Output the (x, y) coordinate of the center of the cell containing the given text.  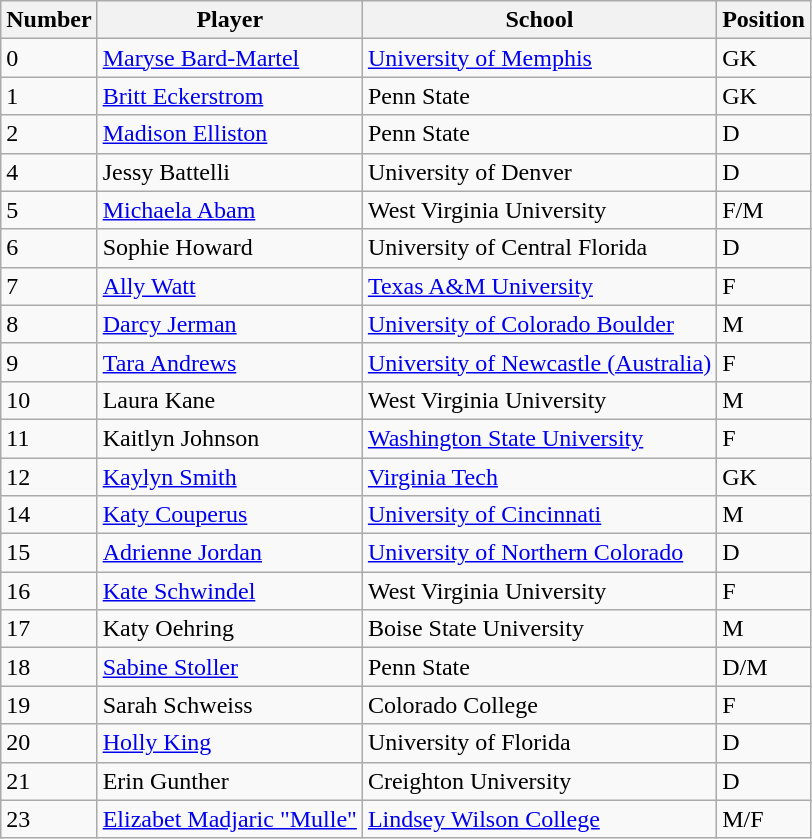
12 (49, 477)
University of Cincinnati (539, 515)
Player (230, 20)
School (539, 20)
Tara Andrews (230, 362)
Katy Oehring (230, 629)
Katy Couperus (230, 515)
8 (49, 324)
Kaitlyn Johnson (230, 438)
16 (49, 591)
Virginia Tech (539, 477)
Michaela Abam (230, 210)
Colorado College (539, 705)
Adrienne Jordan (230, 553)
14 (49, 515)
20 (49, 743)
17 (49, 629)
Creighton University (539, 781)
Position (764, 20)
Sarah Schweiss (230, 705)
Madison Elliston (230, 134)
Sophie Howard (230, 248)
Lindsey Wilson College (539, 819)
Sabine Stoller (230, 667)
University of Newcastle (Australia) (539, 362)
5 (49, 210)
Number (49, 20)
University of Colorado Boulder (539, 324)
11 (49, 438)
Erin Gunther (230, 781)
Washington State University (539, 438)
0 (49, 58)
7 (49, 286)
University of Northern Colorado (539, 553)
D/M (764, 667)
21 (49, 781)
1 (49, 96)
Darcy Jerman (230, 324)
Holly King (230, 743)
Britt Eckerstrom (230, 96)
6 (49, 248)
Kate Schwindel (230, 591)
Ally Watt (230, 286)
Elizabet Madjaric "Mulle" (230, 819)
Boise State University (539, 629)
Kaylyn Smith (230, 477)
23 (49, 819)
Maryse Bard-Martel (230, 58)
Jessy Battelli (230, 172)
M/F (764, 819)
F/M (764, 210)
Texas A&M University (539, 286)
10 (49, 400)
2 (49, 134)
18 (49, 667)
University of Central Florida (539, 248)
University of Florida (539, 743)
9 (49, 362)
4 (49, 172)
University of Memphis (539, 58)
15 (49, 553)
University of Denver (539, 172)
19 (49, 705)
Laura Kane (230, 400)
